From the cell containing the given text, extract its center point as (x, y) coordinate. 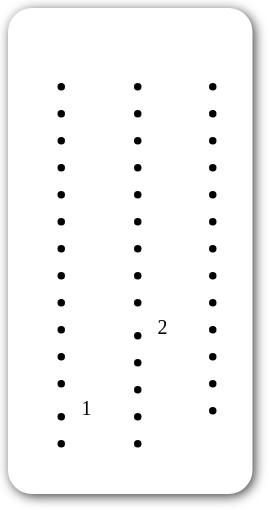
2 (132, 251)
1 (56, 251)
